Pinpoint the cell where the given text exists, returning its [x, y] midpoint coordinate. 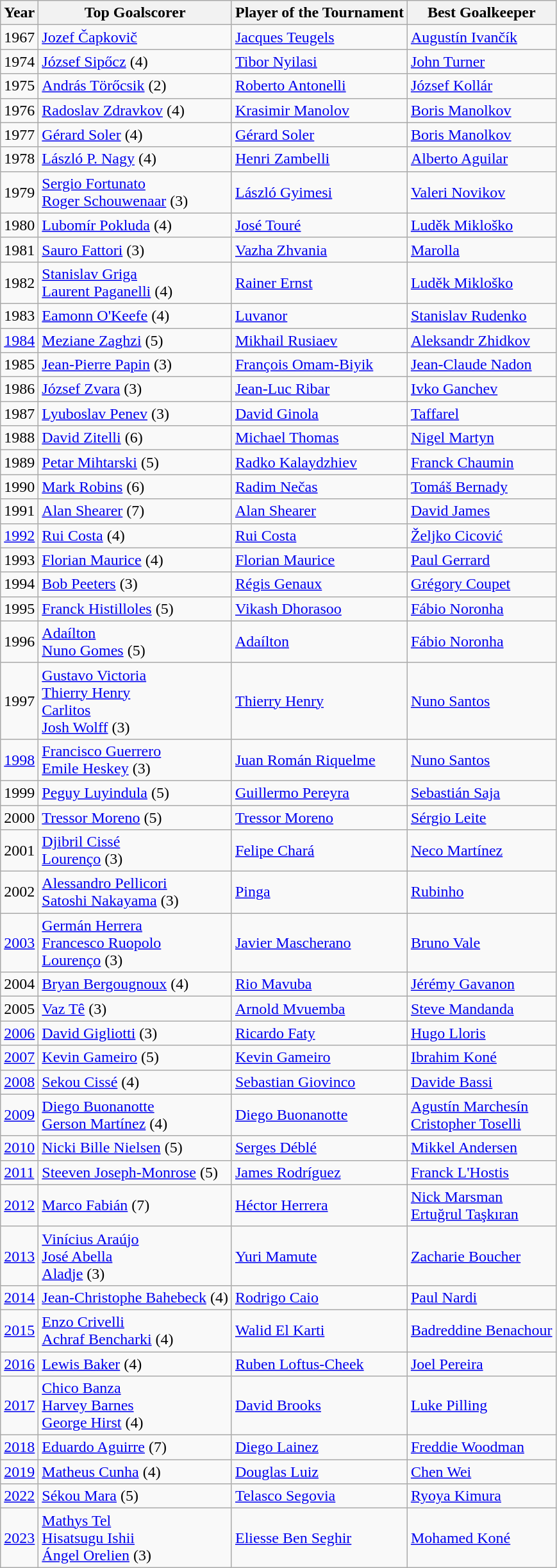
1980 [19, 225]
2023 [19, 1538]
2019 [19, 1472]
Franck Chaumin [481, 462]
José Touré [319, 225]
Augustín Ivančík [481, 37]
1989 [19, 462]
1997 [19, 700]
Sékou Mara (5) [135, 1496]
François Omam-Biyik [319, 365]
1975 [19, 86]
David James [481, 511]
1994 [19, 584]
1974 [19, 62]
1985 [19, 365]
Germán Herrera Francesco Ruopolo Lourenço (3) [135, 943]
Valeri Novikov [481, 192]
Steve Mandanda [481, 1009]
Agustín Marchesín Cristopher Toselli [481, 1115]
1986 [19, 389]
László Gyimesi [319, 192]
John Turner [481, 62]
Ruben Loftus-Cheek [319, 1364]
1998 [19, 759]
Lyuboslav Penev (3) [135, 414]
Sérgio Leite [481, 818]
2018 [19, 1447]
Krasimir Manolov [319, 110]
Chico Banza Harvey Barnes George Hirst (4) [135, 1406]
Rio Mavuba [319, 984]
Michael Thomas [319, 438]
Tibor Nyilasi [319, 62]
Ryoya Kimura [481, 1496]
Jean-Claude Nadon [481, 365]
2010 [19, 1148]
Meziane Zaghzi (5) [135, 341]
Régis Genaux [319, 584]
David Ginola [319, 414]
2014 [19, 1297]
Stanislav Rudenko [481, 316]
Sergio Fortunato Roger Schouwenaar (3) [135, 192]
2003 [19, 943]
Radoslav Zdravkov (4) [135, 110]
Radim Nečas [319, 487]
Jean-Luc Ribar [319, 389]
Rui Costa (4) [135, 535]
Eamonn O'Keefe (4) [135, 316]
Zacharie Boucher [481, 1256]
Diego Buonanotte Gerson Martínez (4) [135, 1115]
James Rodríguez [319, 1172]
Mikkel Andersen [481, 1148]
Player of the Tournament [319, 13]
Mikhail Rusiaev [319, 341]
Telasco Segovia [319, 1496]
2005 [19, 1009]
David Gigliotti (3) [135, 1033]
1977 [19, 135]
2006 [19, 1033]
László P. Nagy (4) [135, 159]
Franck L'Hostis [481, 1172]
1996 [19, 641]
Mathys Tel Hisatsugu Ishii Ángel Orelien (3) [135, 1538]
1976 [19, 110]
1995 [19, 609]
2002 [19, 893]
Gérard Soler [319, 135]
Franck Histilloles (5) [135, 609]
Top Goalscorer [135, 13]
Joel Pereira [481, 1364]
Year [19, 13]
2000 [19, 818]
Javier Mascherano [319, 943]
2004 [19, 984]
Felipe Chará [319, 850]
1981 [19, 249]
Florian Maurice (4) [135, 560]
Matheus Cunha (4) [135, 1472]
Gustavo Victoria Thierry Henry Carlitos Josh Wolff (3) [135, 700]
Jacques Teugels [319, 37]
David Zitelli (6) [135, 438]
1979 [19, 192]
Arnold Mvuemba [319, 1009]
1999 [19, 793]
Jean-Pierre Papin (3) [135, 365]
Steeven Joseph-Monrose (5) [135, 1172]
Héctor Herrera [319, 1206]
Neco Martínez [481, 850]
Rui Costa [319, 535]
Željko Cicović [481, 535]
Guillermo Pereyra [319, 793]
Marolla [481, 249]
Nigel Martyn [481, 438]
Thierry Henry [319, 700]
Rainer Ernst [319, 282]
1992 [19, 535]
Jean-Christophe Bahebeck (4) [135, 1297]
2011 [19, 1172]
1993 [19, 560]
Mark Robins (6) [135, 487]
Freddie Woodman [481, 1447]
Sebastian Giovinco [319, 1082]
Vikash Dhorasoo [319, 609]
Kevin Gameiro (5) [135, 1058]
Alessandro Pellicori Satoshi Nakayama (3) [135, 893]
1988 [19, 438]
Sekou Cissé (4) [135, 1082]
Petar Mihtarski (5) [135, 462]
Paul Nardi [481, 1297]
2008 [19, 1082]
Diego Buonanotte [319, 1115]
Jérémy Gavanon [481, 984]
Alberto Aguilar [481, 159]
1967 [19, 37]
Roberto Antonelli [319, 86]
Florian Maurice [319, 560]
Davide Bassi [481, 1082]
Taffarel [481, 414]
Jozef Čapkovič [135, 37]
1990 [19, 487]
Francisco Guerrero Emile Heskey (3) [135, 759]
Vazha Zhvania [319, 249]
József Sipőcz (4) [135, 62]
Mohamed Koné [481, 1538]
Peguy Luyindula (5) [135, 793]
2013 [19, 1256]
Grégory Coupet [481, 584]
Bob Peeters (3) [135, 584]
Yuri Mamute [319, 1256]
Alan Shearer [319, 511]
1982 [19, 282]
David Brooks [319, 1406]
Aleksandr Zhidkov [481, 341]
József Kollár [481, 86]
Eduardo Aguirre (7) [135, 1447]
Enzo Crivelli Achraf Bencharki (4) [135, 1330]
Douglas Luiz [319, 1472]
Diego Lainez [319, 1447]
Ivko Ganchev [481, 389]
Tomáš Bernady [481, 487]
Chen Wei [481, 1472]
Best Goalkeeper [481, 13]
Paul Gerrard [481, 560]
Lubomír Pokluda (4) [135, 225]
Walid El Karti [319, 1330]
Ibrahim Koné [481, 1058]
2016 [19, 1364]
2009 [19, 1115]
Henri Zambelli [319, 159]
Nicki Bille Nielsen (5) [135, 1148]
Rodrigo Caio [319, 1297]
Ricardo Faty [319, 1033]
Pinga [319, 893]
Juan Román Riquelme [319, 759]
Radko Kalaydzhiev [319, 462]
Kevin Gameiro [319, 1058]
András Törőcsik (2) [135, 86]
Marco Fabián (7) [135, 1206]
Gérard Soler (4) [135, 135]
Nick Marsman Ertuğrul Taşkıran [481, 1206]
Badreddine Benachour [481, 1330]
2012 [19, 1206]
Vinícius Araújo José Abella Aladje (3) [135, 1256]
2015 [19, 1330]
1987 [19, 414]
Rubinho [481, 893]
Serges Déblé [319, 1148]
Lewis Baker (4) [135, 1364]
2001 [19, 850]
1978 [19, 159]
Bryan Bergougnoux (4) [135, 984]
Alan Shearer (7) [135, 511]
Sauro Fattori (3) [135, 249]
2017 [19, 1406]
József Zvara (3) [135, 389]
1983 [19, 316]
Djibril Cissé Lourenço (3) [135, 850]
Bruno Vale [481, 943]
2007 [19, 1058]
Vaz Tê (3) [135, 1009]
Tressor Moreno [319, 818]
1984 [19, 341]
Adaílton Nuno Gomes (5) [135, 641]
Eliesse Ben Seghir [319, 1538]
Tressor Moreno (5) [135, 818]
Stanislav Griga Laurent Paganelli (4) [135, 282]
Sebastián Saja [481, 793]
Hugo Lloris [481, 1033]
Luke Pilling [481, 1406]
1991 [19, 511]
2022 [19, 1496]
Luvanor [319, 316]
Adaílton [319, 641]
